Identify which cell holds the provided text, then report its (X, Y) central coordinate. 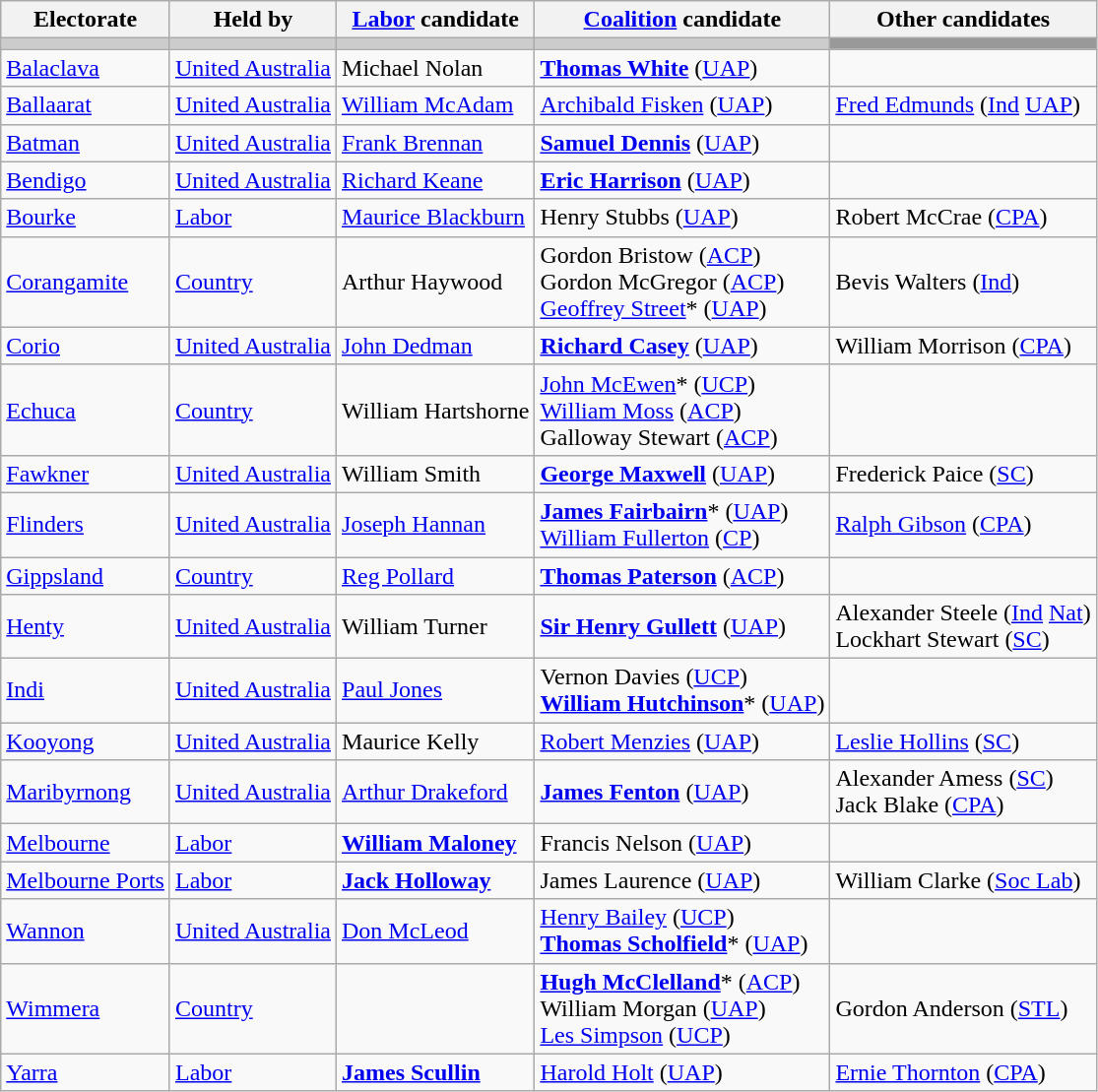
Coalition candidate (682, 20)
Robert Menzies (UAP) (682, 741)
Samuel Dennis (UAP) (682, 143)
Richard Casey (UAP) (682, 346)
Paul Jones (435, 691)
Other candidates (963, 20)
Vernon Davies (UCP)William Hutchinson* (UAP) (682, 691)
Fawkner (86, 474)
Corio (86, 346)
Flinders (86, 524)
Michael Nolan (435, 68)
William Morrison (CPA) (963, 346)
William Clarke (Soc Lab) (963, 880)
Balaclava (86, 68)
Gippsland (86, 576)
William Turner (435, 626)
Indi (86, 691)
Arthur Haywood (435, 282)
Sir Henry Gullett (UAP) (682, 626)
James Fairbairn* (UAP)William Fullerton (CP) (682, 524)
George Maxwell (UAP) (682, 474)
Wannon (86, 931)
Bourke (86, 218)
Archibald Fisken (UAP) (682, 105)
Maribyrnong (86, 792)
Gordon Anderson (STL) (963, 1008)
Ernie Thornton (CPA) (963, 1072)
Henry Bailey (UCP)Thomas Scholfield* (UAP) (682, 931)
Ballaarat (86, 105)
Kooyong (86, 741)
William Maloney (435, 843)
Corangamite (86, 282)
Joseph Hannan (435, 524)
Hugh McClelland* (ACP)William Morgan (UAP)Les Simpson (UCP) (682, 1008)
James Scullin (435, 1072)
John Dedman (435, 346)
Fred Edmunds (Ind UAP) (963, 105)
Francis Nelson (UAP) (682, 843)
Gordon Bristow (ACP)Gordon McGregor (ACP)Geoffrey Street* (UAP) (682, 282)
Melbourne (86, 843)
Leslie Hollins (SC) (963, 741)
Held by (252, 20)
Batman (86, 143)
Echuca (86, 410)
Eric Harrison (UAP) (682, 180)
Electorate (86, 20)
James Fenton (UAP) (682, 792)
Bendigo (86, 180)
William Smith (435, 474)
Thomas Paterson (ACP) (682, 576)
Yarra (86, 1072)
Henry Stubbs (UAP) (682, 218)
Ralph Gibson (CPA) (963, 524)
Don McLeod (435, 931)
Alexander Amess (SC)Jack Blake (CPA) (963, 792)
Frank Brennan (435, 143)
Bevis Walters (Ind) (963, 282)
Frederick Paice (SC) (963, 474)
William McAdam (435, 105)
John McEwen* (UCP)William Moss (ACP)Galloway Stewart (ACP) (682, 410)
Robert McCrae (CPA) (963, 218)
William Hartshorne (435, 410)
Reg Pollard (435, 576)
Melbourne Ports (86, 880)
Harold Holt (UAP) (682, 1072)
James Laurence (UAP) (682, 880)
Henty (86, 626)
Arthur Drakeford (435, 792)
Maurice Blackburn (435, 218)
Wimmera (86, 1008)
Alexander Steele (Ind Nat)Lockhart Stewart (SC) (963, 626)
Thomas White (UAP) (682, 68)
Maurice Kelly (435, 741)
Jack Holloway (435, 880)
Labor candidate (435, 20)
Richard Keane (435, 180)
